Identify which cell holds the provided text, then report its (x, y) central coordinate. 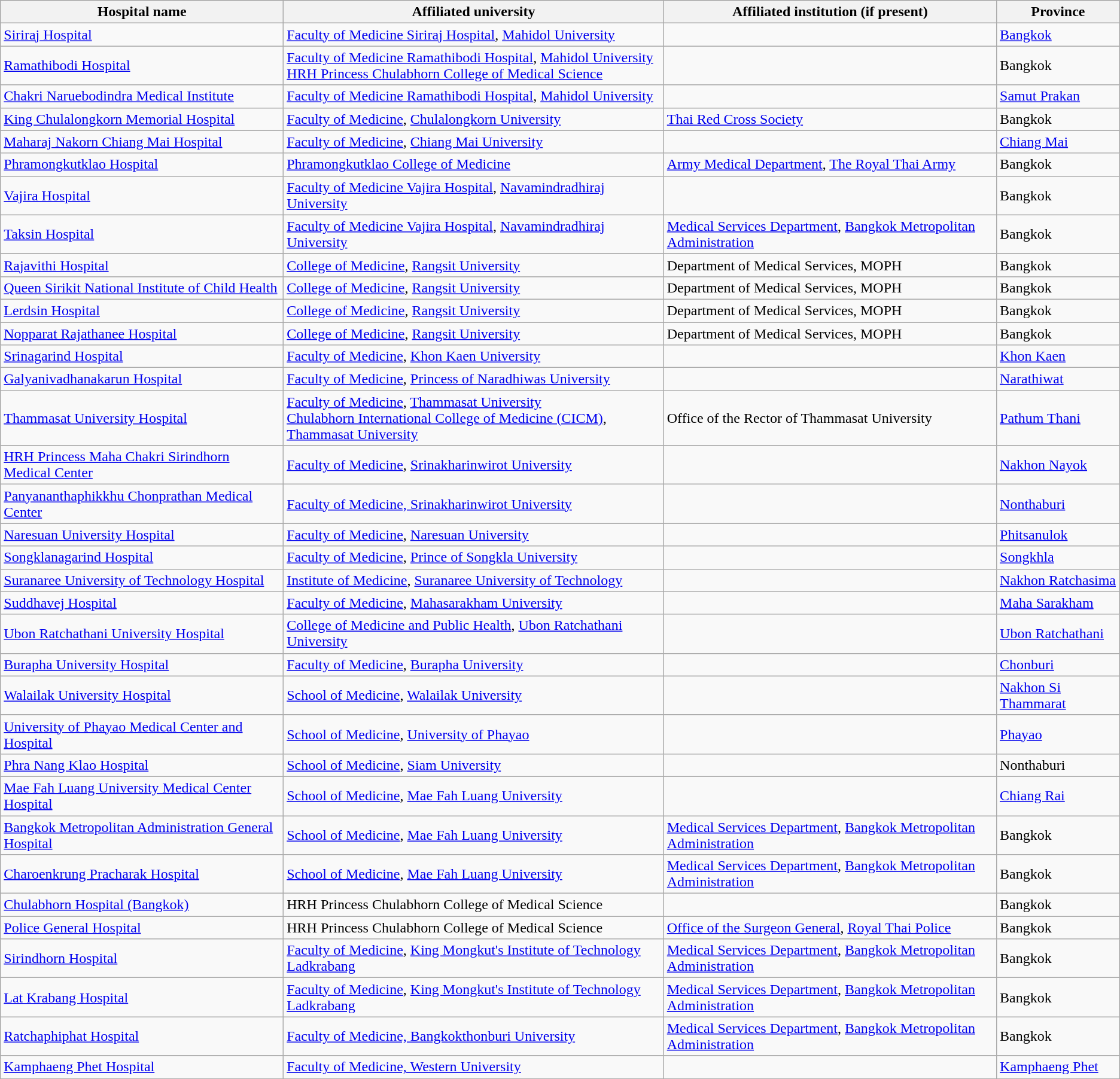
Institute of Medicine, Suranaree University of Technology (474, 580)
Ratchaphiphat Hospital (142, 1036)
Police General Hospital (142, 928)
Taksin Hospital (142, 234)
Siriraj Hospital (142, 35)
School of Medicine, Walailak University (474, 695)
Office of the Surgeon General, Royal Thai Police (830, 928)
Bangkok Metropolitan Administration General Hospital (142, 835)
Walailak University Hospital (142, 695)
Kamphaeng Phet (1058, 1067)
Faculty of Medicine Ramathibodi Hospital, Mahidol UniversityHRH Princess Chulabhorn College of Medical Science (474, 66)
Phramongkutklao College of Medicine (474, 164)
HRH Princess Maha Chakri Sirindhorn Medical Center (142, 465)
Srinagarind Hospital (142, 356)
Faculty of Medicine, Khon Kaen University (474, 356)
Faculty of Medicine Ramathibodi Hospital, Mahidol University (474, 96)
Affiliated institution (if present) (830, 12)
Vajira Hospital (142, 195)
Suddhavej Hospital (142, 603)
Chiang Rai (1058, 795)
Mae Fah Luang University Medical Center Hospital (142, 795)
Charoenkrung Pracharak Hospital (142, 874)
Lerdsin Hospital (142, 310)
Samut Prakan (1058, 96)
School of Medicine, University of Phayao (474, 734)
Office of the Rector of Thammasat University (830, 418)
Faculty of Medicine, Chulalongkorn University (474, 119)
Hospital name (142, 12)
Maharaj Nakorn Chiang Mai Hospital (142, 142)
Sirindhorn Hospital (142, 958)
Faculty of Medicine, Western University (474, 1067)
Phitsanulok (1058, 535)
Nakhon Ratchasima (1058, 580)
Maha Sarakham (1058, 603)
Faculty of Medicine, Princess of Naradhiwas University (474, 379)
Thai Red Cross Society (830, 119)
Rajavithi Hospital (142, 265)
Phra Nang Klao Hospital (142, 765)
Chakri Naruebodindra Medical Institute (142, 96)
Faculty of Medicine, Burapha University (474, 665)
Phayao (1058, 734)
Faculty of Medicine, Chiang Mai University (474, 142)
Phramongkutklao Hospital (142, 164)
Faculty of Medicine, Prince of Songkla University (474, 557)
Affiliated university (474, 12)
Faculty of Medicine Siriraj Hospital, Mahidol University (474, 35)
Faculty of Medicine, Mahasarakham University (474, 603)
King Chulalongkorn Memorial Hospital (142, 119)
Army Medical Department, The Royal Thai Army (830, 164)
Faculty of Medicine, Bangkokthonburi University (474, 1036)
Chiang Mai (1058, 142)
Narathiwat (1058, 379)
College of Medicine and Public Health, Ubon Ratchathani University (474, 634)
Nakhon Nayok (1058, 465)
Lat Krabang Hospital (142, 998)
Ubon Ratchathani University Hospital (142, 634)
Suranaree University of Technology Hospital (142, 580)
Chulabhorn Hospital (Bangkok) (142, 905)
Chonburi (1058, 665)
University of Phayao Medical Center and Hospital (142, 734)
Songkhla (1058, 557)
Nakhon Si Thammarat (1058, 695)
Burapha University Hospital (142, 665)
Ramathibodi Hospital (142, 66)
Kamphaeng Phet Hospital (142, 1067)
School of Medicine, Siam University (474, 765)
Thammasat University Hospital (142, 418)
Faculty of Medicine, Naresuan University (474, 535)
Pathum Thani (1058, 418)
Ubon Ratchathani (1058, 634)
Galyanivadhanakarun Hospital (142, 379)
Panyananthaphikkhu Chonprathan Medical Center (142, 504)
Songklanagarind Hospital (142, 557)
Naresuan University Hospital (142, 535)
Queen Sirikit National Institute of Child Health (142, 288)
Khon Kaen (1058, 356)
Nopparat Rajathanee Hospital (142, 333)
Faculty of Medicine, Thammasat UniversityChulabhorn International College of Medicine (CICM), Thammasat University (474, 418)
Province (1058, 12)
